Identify which cell holds the provided text, then report its (X, Y) central coordinate. 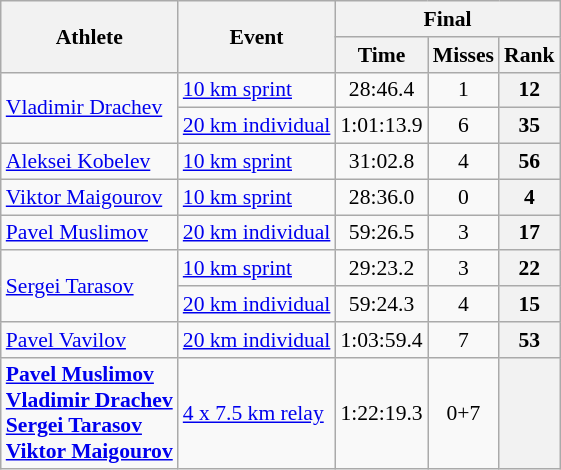
Pavel Muslimov (90, 233)
59:26.5 (381, 233)
7 (464, 340)
28:36.0 (381, 197)
56 (530, 162)
35 (530, 126)
17 (530, 233)
Viktor Maigourov (90, 197)
1:22:19.3 (381, 413)
Aleksei Kobelev (90, 162)
6 (464, 126)
Athlete (90, 36)
Pavel MuslimovVladimir DrachevSergei TarasovViktor Maigourov (90, 413)
Final (447, 19)
15 (530, 304)
Event (257, 36)
1 (464, 90)
Rank (530, 55)
59:24.3 (381, 304)
1:01:13.9 (381, 126)
Pavel Vavilov (90, 340)
53 (530, 340)
4 x 7.5 km relay (257, 413)
28:46.4 (381, 90)
0+7 (464, 413)
0 (464, 197)
29:23.2 (381, 269)
12 (530, 90)
31:02.8 (381, 162)
22 (530, 269)
Vladimir Drachev (90, 108)
Time (381, 55)
Misses (464, 55)
1:03:59.4 (381, 340)
Sergei Tarasov (90, 286)
